Pinpoint the cell where the given text exists, returning its [X, Y] midpoint coordinate. 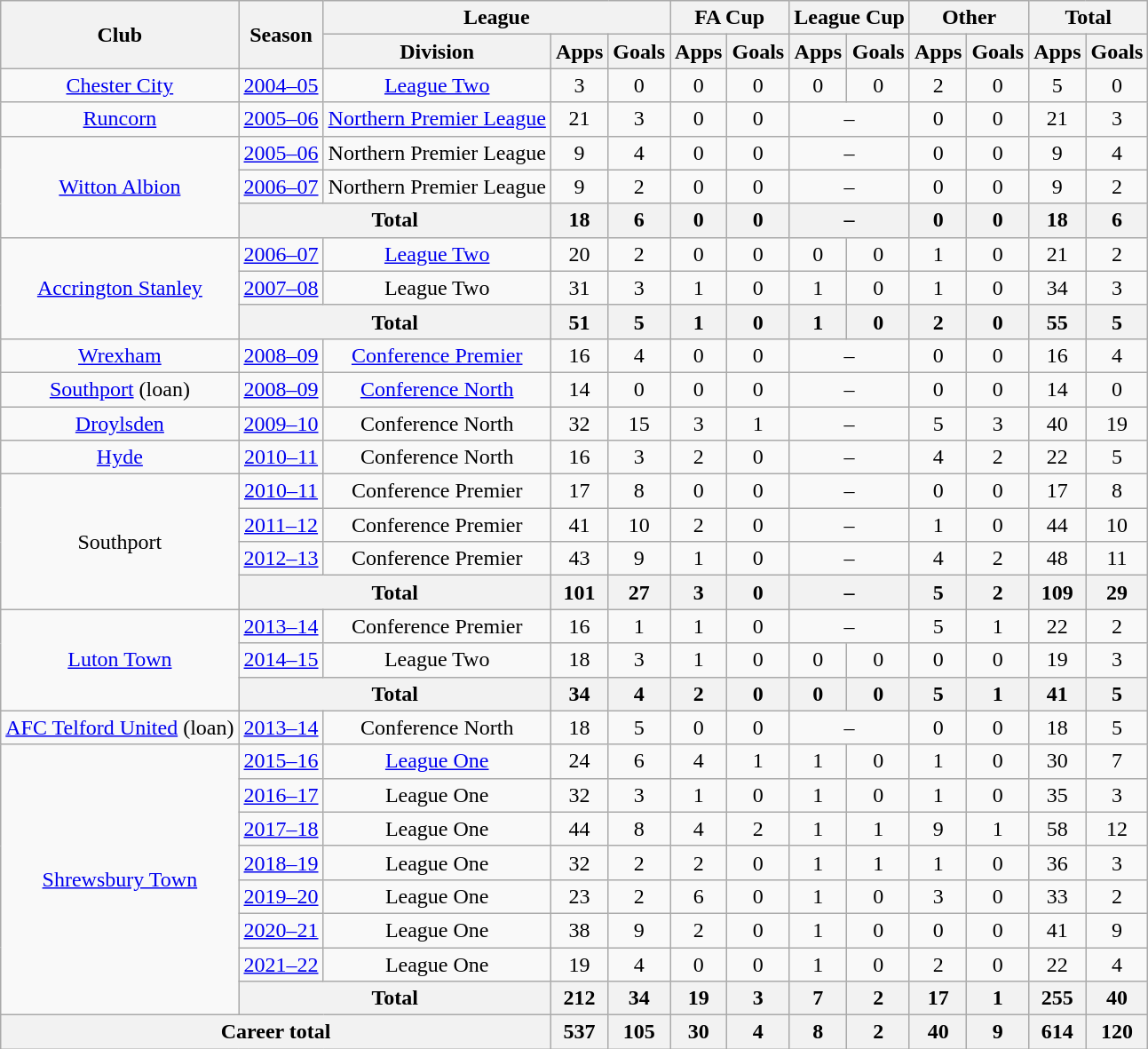
29 [1117, 592]
Luton Town [120, 660]
2011–12 [281, 525]
Other [969, 18]
2009–10 [281, 424]
Division [437, 52]
109 [1057, 592]
League [496, 18]
15 [639, 424]
League Cup [850, 18]
20 [579, 254]
43 [579, 559]
Season [281, 35]
12 [1117, 829]
36 [1057, 862]
2012–13 [281, 559]
255 [1057, 998]
2004–05 [281, 85]
105 [639, 1032]
Southport (loan) [120, 389]
FA Cup [730, 18]
55 [1057, 322]
Runcorn [120, 119]
24 [579, 761]
48 [1057, 559]
Career total [276, 1032]
212 [579, 998]
58 [1057, 829]
Droylsden [120, 424]
Witton Albion [120, 187]
33 [1057, 896]
2019–20 [281, 896]
AFC Telford United (loan) [120, 727]
2016–17 [281, 795]
Chester City [120, 85]
Hyde [120, 457]
2014–15 [281, 660]
Shrewsbury Town [120, 879]
537 [579, 1032]
Southport [120, 542]
51 [579, 322]
2017–18 [281, 829]
Wrexham [120, 355]
101 [579, 592]
2018–19 [281, 862]
614 [1057, 1032]
2020–21 [281, 930]
120 [1117, 1032]
31 [579, 288]
27 [639, 592]
2007–08 [281, 288]
Club [120, 35]
2021–22 [281, 964]
11 [1117, 559]
35 [1057, 795]
Accrington Stanley [120, 288]
2015–16 [281, 761]
38 [579, 930]
23 [579, 896]
